Capture the cell that displays the provided text and extract its [X, Y] central coordinate. 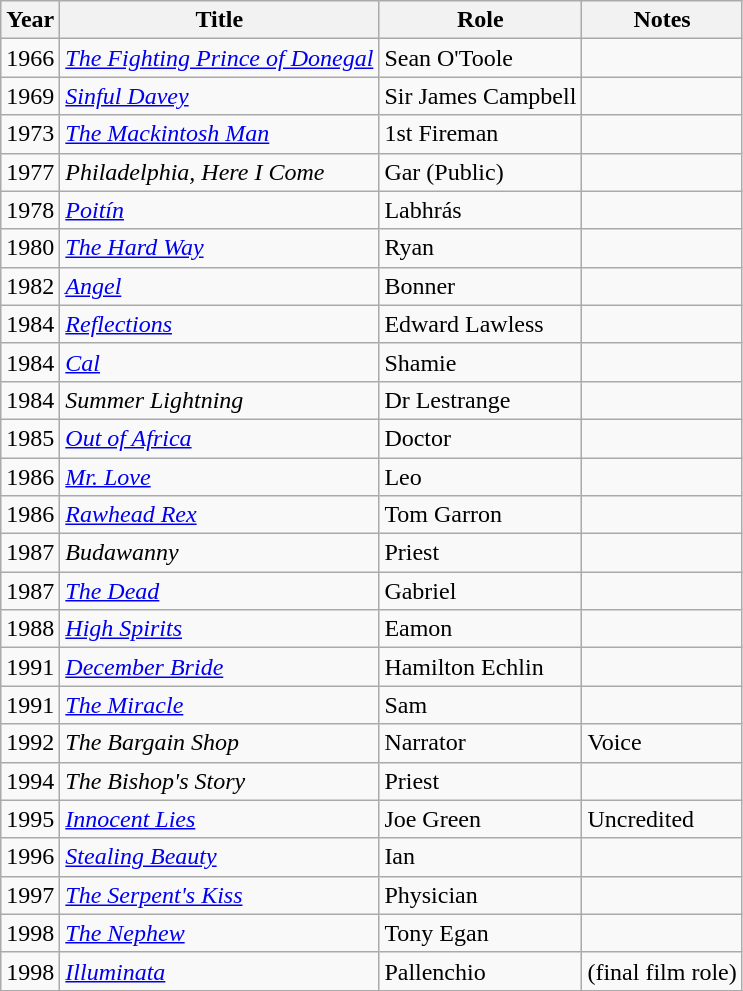
1966 [30, 58]
Gar (Public) [480, 172]
Bonner [480, 286]
Title [220, 20]
The Mackintosh Man [220, 134]
Hamilton Echlin [480, 667]
Poitín [220, 210]
The Dead [220, 591]
The Nephew [220, 933]
Illuminata [220, 971]
1994 [30, 781]
Sir James Campbell [480, 96]
The Serpent's Kiss [220, 895]
Reflections [220, 324]
Role [480, 20]
The Fighting Prince of Donegal [220, 58]
The Bishop's Story [220, 781]
Leo [480, 477]
Summer Lightning [220, 400]
1969 [30, 96]
Edward Lawless [480, 324]
Eamon [480, 629]
Voice [662, 743]
The Bargain Shop [220, 743]
1982 [30, 286]
1977 [30, 172]
Philadelphia, Here I Come [220, 172]
Tony Egan [480, 933]
Ian [480, 857]
Out of Africa [220, 438]
The Miracle [220, 705]
Tom Garron [480, 515]
Joe Green [480, 819]
1997 [30, 895]
Doctor [480, 438]
Cal [220, 362]
Budawanny [220, 553]
(final film role) [662, 971]
1988 [30, 629]
1980 [30, 248]
The Hard Way [220, 248]
1996 [30, 857]
Gabriel [480, 591]
1985 [30, 438]
Notes [662, 20]
1995 [30, 819]
1st Fireman [480, 134]
1978 [30, 210]
Mr. Love [220, 477]
Narrator [480, 743]
High Spirits [220, 629]
Ryan [480, 248]
1992 [30, 743]
Uncredited [662, 819]
December Bride [220, 667]
Rawhead Rex [220, 515]
1973 [30, 134]
Physician [480, 895]
Year [30, 20]
Pallenchio [480, 971]
Angel [220, 286]
Stealing Beauty [220, 857]
Sinful Davey [220, 96]
Shamie [480, 362]
Dr Lestrange [480, 400]
Labhrás [480, 210]
Innocent Lies [220, 819]
Sean O'Toole [480, 58]
Sam [480, 705]
